Provide the (X, Y) coordinate of the cell's center where the given text is located.  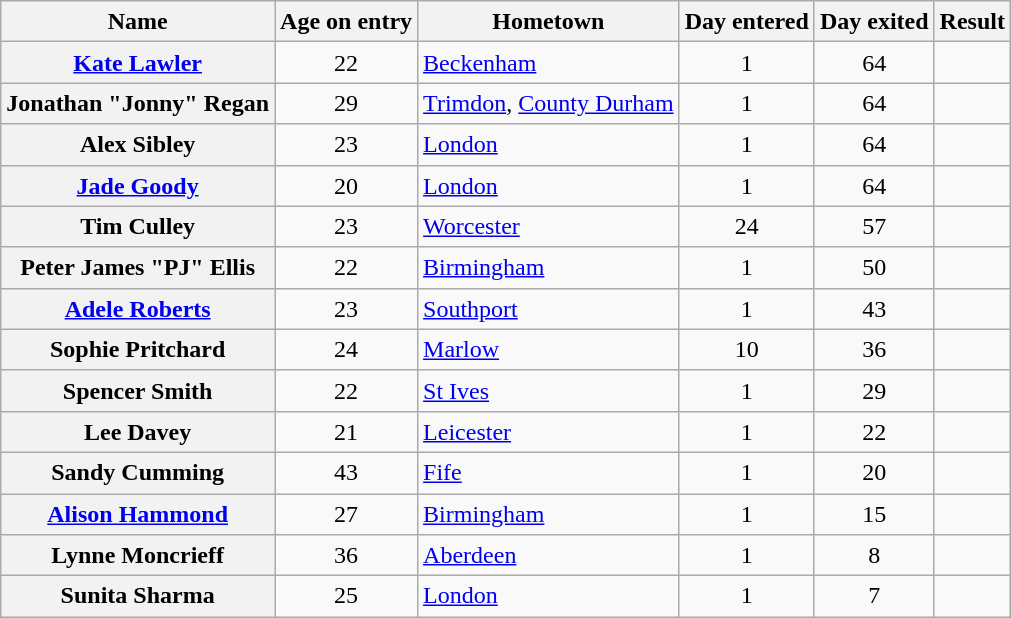
Jade Goody (138, 186)
Sunita Sharma (138, 596)
Fife (549, 472)
Result (972, 22)
Spencer Smith (138, 390)
Leicester (549, 432)
Worcester (549, 226)
Alex Sibley (138, 144)
Tim Culley (138, 226)
Alison Hammond (138, 514)
7 (874, 596)
25 (346, 596)
Southport (549, 308)
Day entered (746, 22)
Peter James "PJ" Ellis (138, 268)
21 (346, 432)
Marlow (549, 350)
Adele Roberts (138, 308)
8 (874, 556)
Day exited (874, 22)
57 (874, 226)
Age on entry (346, 22)
St Ives (549, 390)
Sandy Cumming (138, 472)
Jonathan "Jonny" Regan (138, 104)
Name (138, 22)
15 (874, 514)
Aberdeen (549, 556)
Lynne Moncrieff (138, 556)
Kate Lawler (138, 62)
10 (746, 350)
Lee Davey (138, 432)
50 (874, 268)
27 (346, 514)
Sophie Pritchard (138, 350)
Trimdon, County Durham (549, 104)
Beckenham (549, 62)
Hometown (549, 22)
